For the text-containing cell, return its midpoint in [x, y] coordinate format. 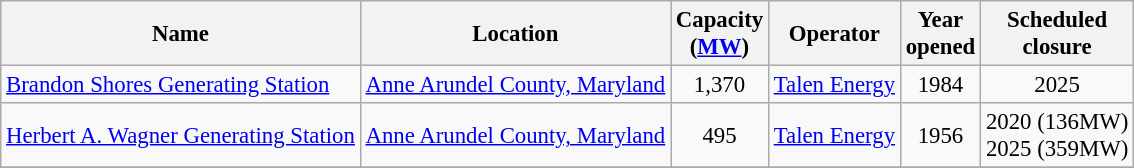
2020 (136MW)2025 (359MW) [1058, 136]
Brandon Shores Generating Station [180, 85]
1956 [940, 136]
Operator [834, 34]
Yearopened [940, 34]
495 [719, 136]
1,370 [719, 85]
Herbert A. Wagner Generating Station [180, 136]
2025 [1058, 85]
1984 [940, 85]
Location [515, 34]
Name [180, 34]
Scheduledclosure [1058, 34]
Capacity(MW) [719, 34]
